Find where the given text appears and provide that cell's center as (X, Y) coordinate. 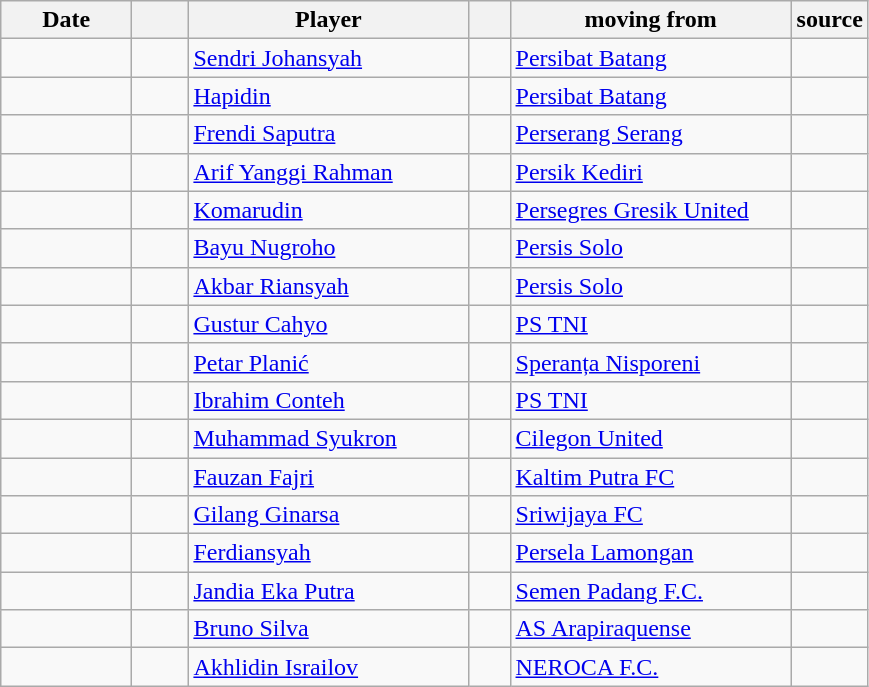
Gilang Ginarsa (328, 515)
Perserang Serang (650, 134)
Date (66, 20)
Persegres Gresik United (650, 210)
Fauzan Fajri (328, 477)
Akbar Riansyah (328, 286)
Bayu Nugroho (328, 248)
NEROCA F.C. (650, 667)
Ibrahim Conteh (328, 400)
Speranța Nisporeni (650, 362)
Semen Padang F.C. (650, 591)
Cilegon United (650, 438)
Komarudin (328, 210)
Gustur Cahyo (328, 324)
moving from (650, 20)
Player (328, 20)
Akhlidin Israilov (328, 667)
source (830, 20)
Sendri Johansyah (328, 58)
Persik Kediri (650, 172)
Jandia Eka Putra (328, 591)
Arif Yanggi Rahman (328, 172)
AS Arapiraquense (650, 629)
Kaltim Putra FC (650, 477)
Hapidin (328, 96)
Petar Planić (328, 362)
Frendi Saputra (328, 134)
Sriwijaya FC (650, 515)
Muhammad Syukron (328, 438)
Persela Lamongan (650, 553)
Bruno Silva (328, 629)
Ferdiansyah (328, 553)
